From the cell containing the given text, extract its center point as (X, Y) coordinate. 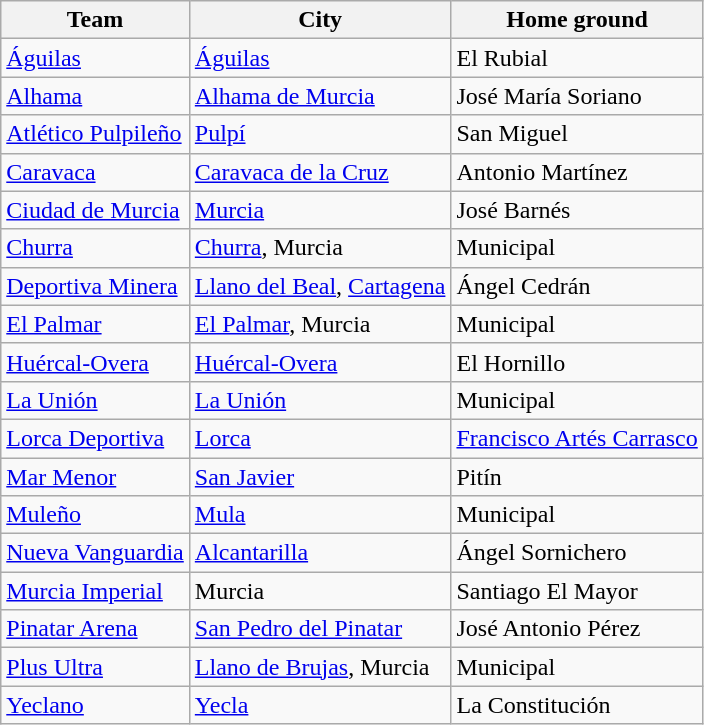
Mar Menor (96, 477)
Alhama de Murcia (320, 96)
Home ground (577, 20)
Pitín (577, 477)
Churra, Murcia (320, 248)
José Barnés (577, 210)
Mula (320, 515)
San Miguel (577, 134)
El Rubial (577, 58)
Muleño (96, 515)
Alcantarilla (320, 553)
El Palmar, Murcia (320, 324)
Antonio Martínez (577, 172)
Llano de Brujas, Murcia (320, 667)
Atlético Pulpileño (96, 134)
Ángel Cedrán (577, 286)
Murcia Imperial (96, 591)
Deportiva Minera (96, 286)
Pulpí (320, 134)
Lorca (320, 438)
El Palmar (96, 324)
Alhama (96, 96)
Yeclano (96, 705)
Ángel Sornichero (577, 553)
San Javier (320, 477)
El Hornillo (577, 362)
Pinatar Arena (96, 629)
Churra (96, 248)
Nueva Vanguardia (96, 553)
José María Soriano (577, 96)
Plus Ultra (96, 667)
City (320, 20)
José Antonio Pérez (577, 629)
Ciudad de Murcia (96, 210)
Caravaca (96, 172)
San Pedro del Pinatar (320, 629)
Llano del Beal, Cartagena (320, 286)
La Constitución (577, 705)
Santiago El Mayor (577, 591)
Yecla (320, 705)
Lorca Deportiva (96, 438)
Caravaca de la Cruz (320, 172)
Team (96, 20)
Francisco Artés Carrasco (577, 438)
